Identify which cell holds the provided text, then report its [x, y] central coordinate. 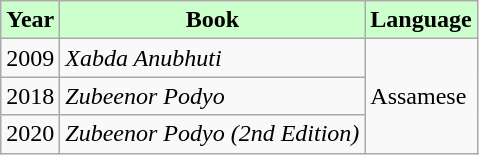
Book [212, 20]
Zubeenor Podyo (2nd Edition) [212, 134]
Assamese [421, 96]
2009 [30, 58]
Zubeenor Podyo [212, 96]
Year [30, 20]
2020 [30, 134]
Xabda Anubhuti [212, 58]
2018 [30, 96]
Language [421, 20]
